Search for the cell housing the specified text and yield its [X, Y] center coordinate. 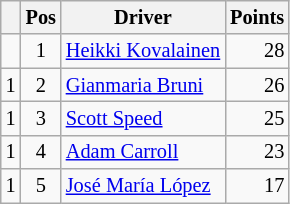
Points [257, 17]
José María López [143, 186]
Gianmaria Bruni [143, 85]
3 [41, 118]
25 [257, 118]
Heikki Kovalainen [143, 51]
4 [41, 152]
Pos [41, 17]
26 [257, 85]
Adam Carroll [143, 152]
5 [41, 186]
Driver [143, 17]
2 [41, 85]
Scott Speed [143, 118]
23 [257, 152]
28 [257, 51]
17 [257, 186]
